Pinpoint the cell where the given text exists, returning its [X, Y] midpoint coordinate. 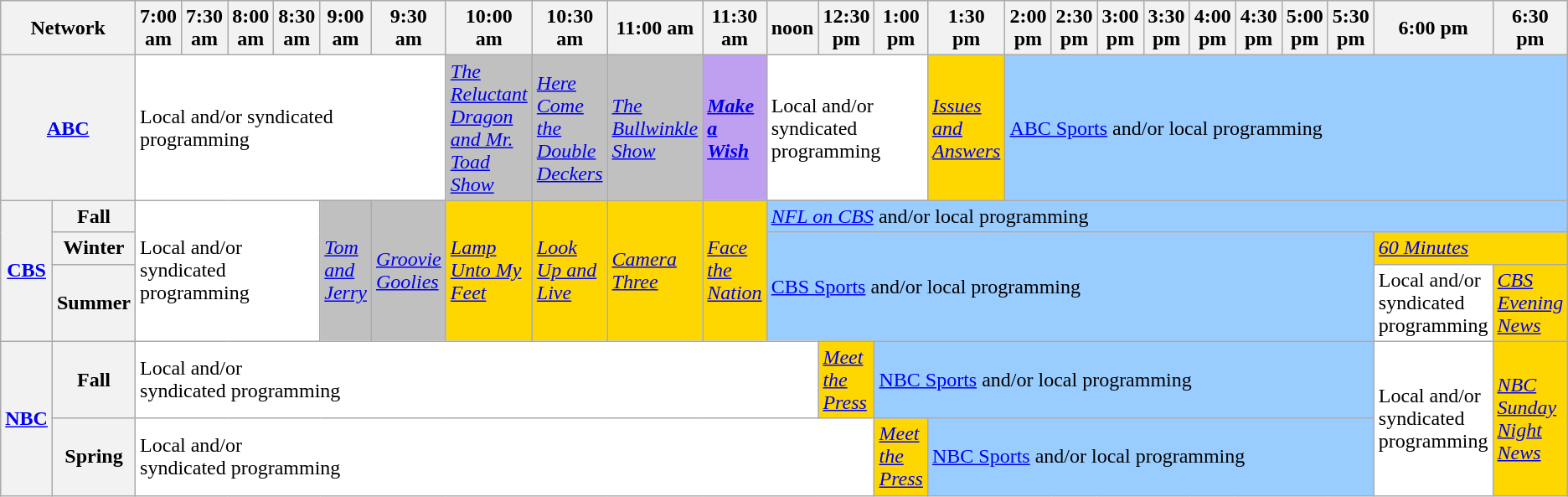
9:00 am [346, 28]
7:30 am [204, 28]
CBS [27, 271]
9:30 am [409, 28]
8:30 am [297, 28]
7:00 am [159, 28]
3:00 pm [1121, 28]
4:00 pm [1213, 28]
Here Come the Double Deckers [570, 127]
Groovie Goolies [409, 271]
Network [69, 28]
1:00 pm [901, 28]
NBC Sunday Night News [1530, 418]
Camera Three [655, 271]
NBC [27, 418]
5:30 pm [1350, 28]
8:00 am [251, 28]
Lamp Unto My Feet [489, 271]
The Reluctant Dragon and Mr. Toad Show [489, 127]
3:30 pm [1166, 28]
Look Up and Live [570, 271]
6:30 pm [1530, 28]
Make a Wish [735, 127]
CBS Sports and/or local programming [1070, 287]
Winter [94, 248]
NFL on CBS and/or local programming [1168, 216]
The Bullwinkle Show [655, 127]
1:30 pm [966, 28]
noon [792, 28]
60 Minutes [1471, 248]
10:30 am [570, 28]
CBS Evening News [1530, 303]
Summer [94, 303]
12:30 pm [846, 28]
11:00 am [655, 28]
6:00 pm [1433, 28]
Tom and Jerry [346, 271]
ABC Sports and/or local programming [1287, 127]
Issues and Answers [966, 127]
Face the Nation [735, 271]
4:30 pm [1258, 28]
2:30 pm [1074, 28]
5:00 pm [1305, 28]
Spring [94, 457]
11:30 am [735, 28]
2:00 pm [1029, 28]
ABC [69, 127]
10:00 am [489, 28]
